Detect which cell encompasses the target text, then output its [X, Y] center coordinate. 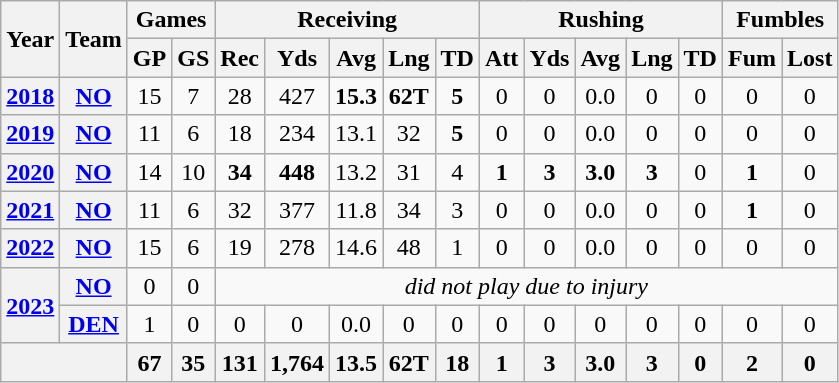
Games [170, 20]
4 [457, 172]
427 [298, 96]
13.5 [356, 362]
Lost [810, 58]
448 [298, 172]
15.3 [356, 96]
278 [298, 248]
131 [240, 362]
67 [149, 362]
Fum [752, 58]
Rec [240, 58]
35 [194, 362]
Rushing [600, 20]
13.1 [356, 134]
Att [501, 58]
234 [298, 134]
Team [94, 39]
1,764 [298, 362]
2021 [30, 210]
2020 [30, 172]
2 [752, 362]
Year [30, 39]
2022 [30, 248]
DEN [94, 324]
Fumbles [780, 20]
GS [194, 58]
2019 [30, 134]
GP [149, 58]
2023 [30, 305]
31 [409, 172]
13.2 [356, 172]
48 [409, 248]
19 [240, 248]
2018 [30, 96]
10 [194, 172]
377 [298, 210]
Receiving [348, 20]
did not play due to injury [526, 286]
11.8 [356, 210]
7 [194, 96]
28 [240, 96]
14.6 [356, 248]
14 [149, 172]
